Extract the (x, y) coordinate from the center of the cell holding the provided text.  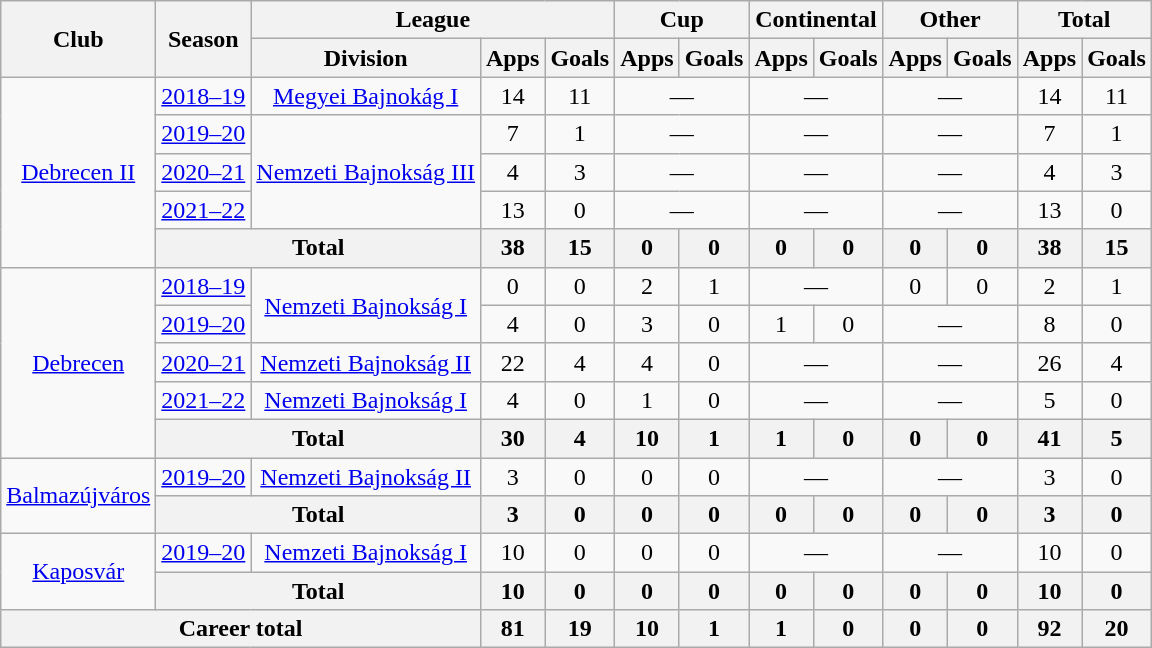
Career total (241, 629)
Continental (816, 20)
41 (1049, 438)
Kaposvár (78, 572)
Megyei Bajnokág I (366, 96)
92 (1049, 629)
Debrecen II (78, 172)
Club (78, 39)
Cup (682, 20)
Season (204, 39)
Debrecen (78, 362)
League (433, 20)
Division (366, 58)
20 (1117, 629)
Balmazújváros (78, 496)
Other (950, 20)
8 (1049, 324)
30 (512, 438)
26 (1049, 362)
22 (512, 362)
81 (512, 629)
Nemzeti Bajnokság III (366, 172)
19 (580, 629)
